Detect which cell encompasses the target text, then output its [x, y] center coordinate. 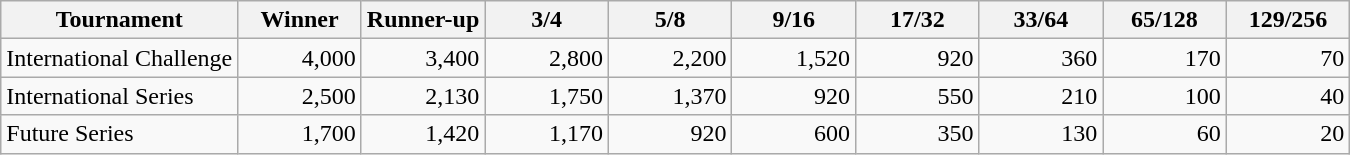
1,170 [547, 134]
600 [794, 134]
65/128 [1165, 20]
5/8 [670, 20]
3,400 [423, 58]
Runner-up [423, 20]
33/64 [1041, 20]
Winner [300, 20]
210 [1041, 96]
20 [1288, 134]
129/256 [1288, 20]
60 [1165, 134]
40 [1288, 96]
1,750 [547, 96]
International Challenge [120, 58]
70 [1288, 58]
1,370 [670, 96]
2,130 [423, 96]
350 [918, 134]
3/4 [547, 20]
2,200 [670, 58]
International Series [120, 96]
9/16 [794, 20]
170 [1165, 58]
17/32 [918, 20]
130 [1041, 134]
4,000 [300, 58]
1,520 [794, 58]
550 [918, 96]
1,420 [423, 134]
Tournament [120, 20]
Future Series [120, 134]
360 [1041, 58]
100 [1165, 96]
2,500 [300, 96]
2,800 [547, 58]
1,700 [300, 134]
